Output the (x, y) coordinate of the center of the cell containing the given text.  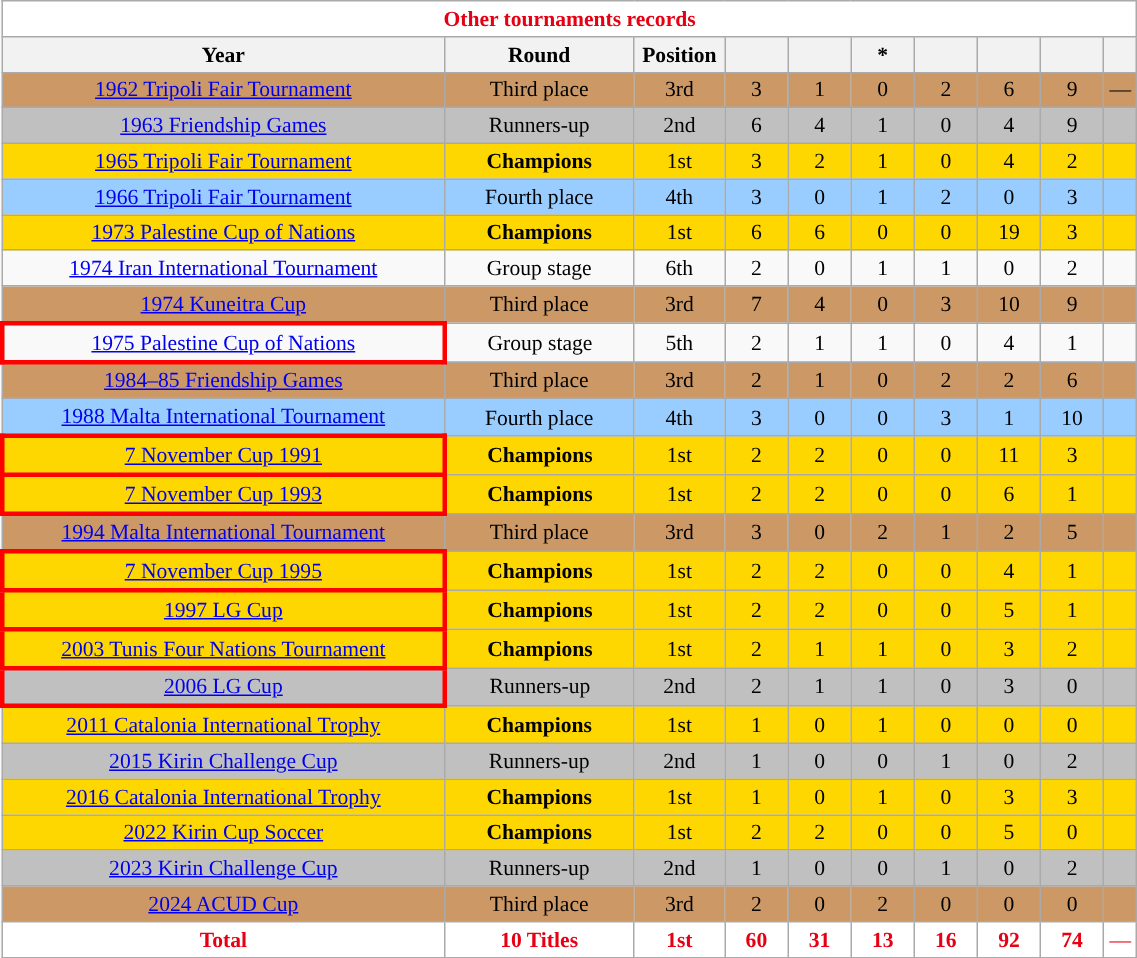
1988 Malta International Tournament (223, 418)
2024 ACUD Cup (223, 904)
2003 Tunis Four Nations Tournament (223, 648)
1965 Tripoli Fair Tournament (223, 162)
7 (756, 304)
16 (946, 940)
60 (756, 940)
Round (538, 55)
19 (1008, 233)
13 (882, 940)
Total (223, 940)
1974 Iran International Tournament (223, 269)
Position (680, 55)
74 (1072, 940)
7 November Cup 1995 (223, 572)
Year (223, 55)
1997 LG Cup (223, 610)
5th (680, 342)
2022 Kirin Cup Soccer (223, 833)
11 (1008, 456)
7 November Cup 1993 (223, 494)
2016 Catalonia International Trophy (223, 797)
31 (820, 940)
92 (1008, 940)
7 November Cup 1991 (223, 456)
10 Titles (538, 940)
1994 Malta International Tournament (223, 532)
Other tournaments records (570, 19)
2011 Catalonia International Trophy (223, 726)
2015 Kirin Challenge Cup (223, 762)
1974 Kuneitra Cup (223, 304)
1975 Palestine Cup of Nations (223, 342)
1963 Friendship Games (223, 126)
1966 Tripoli Fair Tournament (223, 197)
1973 Palestine Cup of Nations (223, 233)
6th (680, 269)
2006 LG Cup (223, 688)
* (882, 55)
1962 Tripoli Fair Tournament (223, 90)
1984–85 Friendship Games (223, 380)
2023 Kirin Challenge Cup (223, 869)
